Capture the cell that displays the provided text and extract its (X, Y) central coordinate. 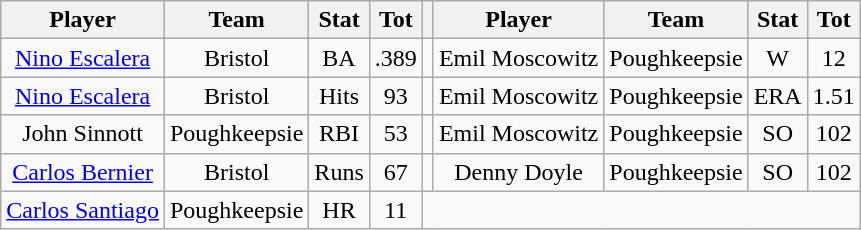
1.51 (834, 96)
BA (339, 58)
HR (339, 210)
11 (396, 210)
12 (834, 58)
Denny Doyle (518, 172)
Carlos Santiago (83, 210)
Carlos Bernier (83, 172)
Runs (339, 172)
W (778, 58)
93 (396, 96)
53 (396, 134)
RBI (339, 134)
John Sinnott (83, 134)
.389 (396, 58)
67 (396, 172)
ERA (778, 96)
Hits (339, 96)
